Search for the cell housing the specified text and yield its [X, Y] center coordinate. 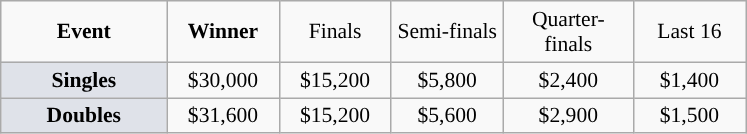
$31,600 [223, 116]
Finals [335, 32]
Singles [84, 80]
Winner [223, 32]
Semi-finals [447, 32]
$5,800 [447, 80]
Last 16 [689, 32]
$2,400 [568, 80]
Quarter-finals [568, 32]
$1,400 [689, 80]
$30,000 [223, 80]
$5,600 [447, 116]
Doubles [84, 116]
$1,500 [689, 116]
$2,900 [568, 116]
Event [84, 32]
